Return the (x, y) coordinate for the center point of the cell that contains the specified text.  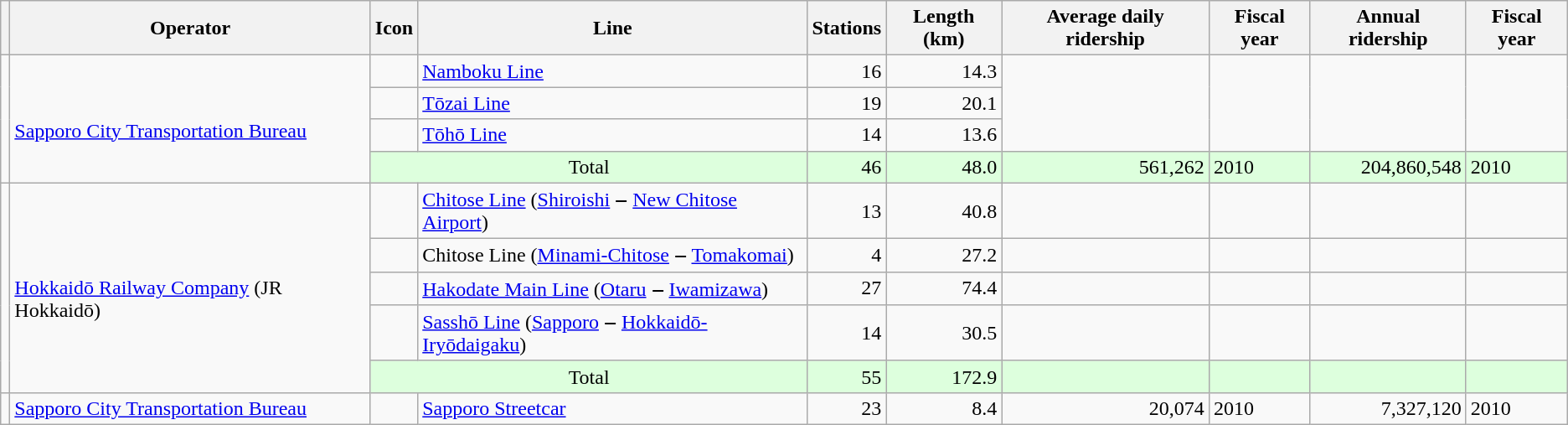
Average daily ridership (1106, 29)
Hakodate Main Line (Otaru ‒ Iwamizawa) (613, 288)
30.5 (944, 334)
204,860,548 (1388, 167)
172.9 (944, 376)
Sapporo Streetcar (613, 408)
Chitose Line (Minami-Chitose ‒ Tomakomai) (613, 256)
13.6 (944, 135)
Line (613, 29)
Stations (847, 29)
Length (km) (944, 29)
7,327,120 (1388, 408)
Operator (190, 29)
Annual ridership (1388, 29)
16 (847, 71)
Sasshō Line (Sapporo ‒ Hokkaidō-Iryōdaigaku) (613, 334)
40.8 (944, 211)
27 (847, 288)
23 (847, 408)
20,074 (1106, 408)
Tōzai Line (613, 103)
561,262 (1106, 167)
55 (847, 376)
14.3 (944, 71)
48.0 (944, 167)
74.4 (944, 288)
27.2 (944, 256)
46 (847, 167)
4 (847, 256)
Namboku Line (613, 71)
Chitose Line (Shiroishi ‒ New Chitose Airport) (613, 211)
19 (847, 103)
8.4 (944, 408)
Icon (394, 29)
20.1 (944, 103)
Hokkaidō Railway Company (JR Hokkaidō) (190, 288)
13 (847, 211)
Tōhō Line (613, 135)
